Provide the [x, y] coordinate of the cell's center where the given text is located.  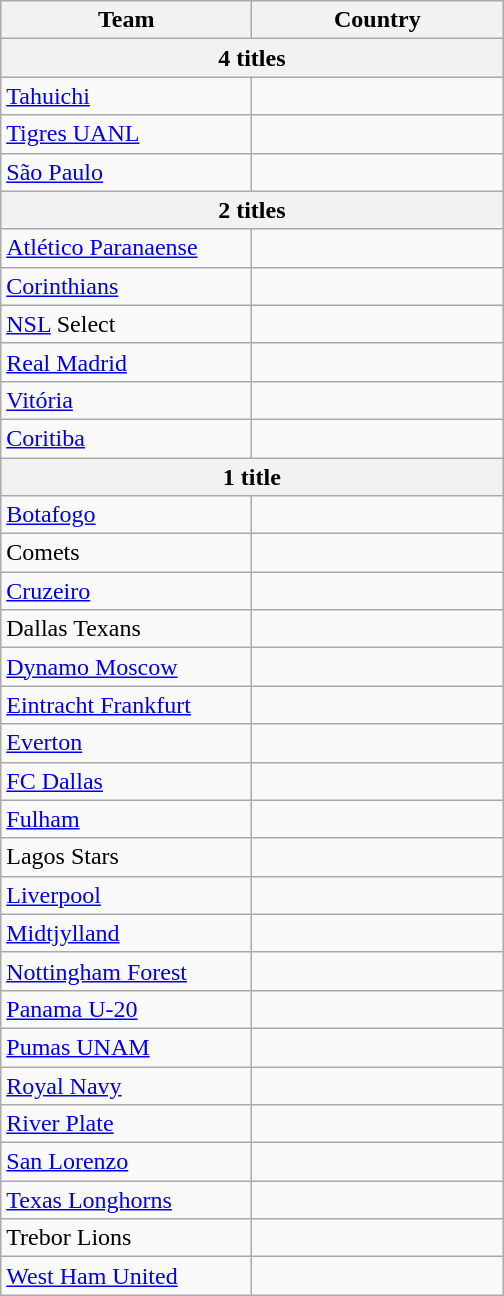
2 titles [252, 210]
FC Dallas [126, 781]
Team [126, 20]
Royal Navy [126, 1085]
Coritiba [126, 438]
Pumas UNAM [126, 1047]
Country [378, 20]
Liverpool [126, 895]
Dynamo Moscow [126, 667]
Everton [126, 743]
Panama U-20 [126, 1009]
Nottingham Forest [126, 971]
São Paulo [126, 172]
1 title [252, 477]
Fulham [126, 819]
Eintracht Frankfurt [126, 705]
Tahuichi [126, 96]
NSL Select [126, 324]
Lagos Stars [126, 857]
West Ham United [126, 1276]
Vitória [126, 400]
Corinthians [126, 286]
Cruzeiro [126, 591]
Tigres UANL [126, 134]
River Plate [126, 1124]
4 titles [252, 58]
Texas Longhorns [126, 1200]
Real Madrid [126, 362]
Midtjylland [126, 933]
San Lorenzo [126, 1162]
Dallas Texans [126, 629]
Trebor Lions [126, 1238]
Botafogo [126, 515]
Atlético Paranaense [126, 248]
Comets [126, 553]
